From the cell containing the given text, extract its center point as [x, y] coordinate. 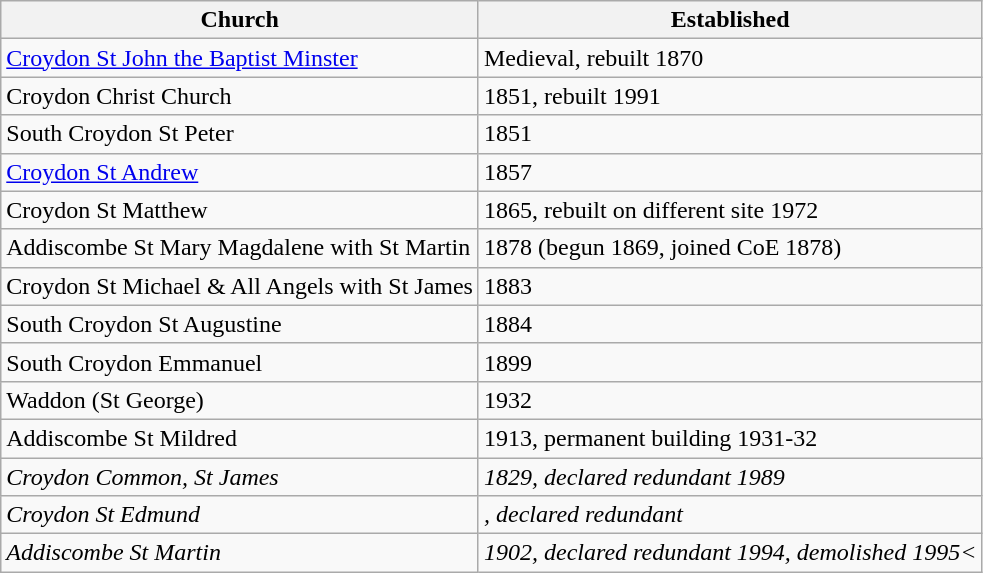
Croydon St John the Baptist Minster [240, 58]
1857 [730, 172]
Addiscombe St Mary Magdalene with St Martin [240, 248]
1878 (begun 1869, joined CoE 1878) [730, 248]
1932 [730, 400]
Croydon St Michael & All Angels with St James [240, 286]
South Croydon St Peter [240, 134]
South Croydon Emmanuel [240, 362]
1851, rebuilt 1991 [730, 96]
South Croydon St Augustine [240, 324]
1883 [730, 286]
Addiscombe St Martin [240, 553]
Croydon St Edmund [240, 515]
Croydon Common, St James [240, 477]
1902, declared redundant 1994, demolished 1995< [730, 553]
1851 [730, 134]
1913, permanent building 1931-32 [730, 438]
1899 [730, 362]
1884 [730, 324]
Established [730, 20]
1865, rebuilt on different site 1972 [730, 210]
, declared redundant [730, 515]
Addiscombe St Mildred [240, 438]
Croydon Christ Church [240, 96]
Medieval, rebuilt 1870 [730, 58]
Croydon St Andrew [240, 172]
1829, declared redundant 1989 [730, 477]
Waddon (St George) [240, 400]
Croydon St Matthew [240, 210]
Church [240, 20]
